Return the [x, y] coordinate for the center point of the cell that contains the specified text.  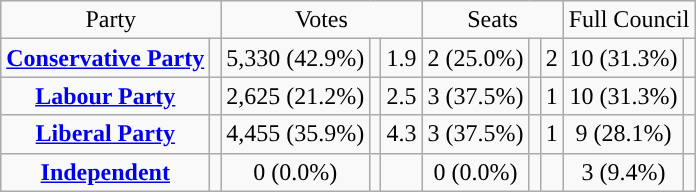
2,625 (21.2%) [296, 96]
Conservative Party [106, 58]
5,330 (42.9%) [296, 58]
Liberal Party [106, 134]
Full Council [629, 20]
2.5 [402, 96]
Independent [106, 172]
2 [552, 58]
1.9 [402, 58]
9 (28.1%) [624, 134]
Party [111, 20]
2 (25.0%) [476, 58]
Labour Party [106, 96]
Votes [322, 20]
4,455 (35.9%) [296, 134]
3 (9.4%) [624, 172]
Seats [492, 20]
4.3 [402, 134]
